Extract the [x, y] coordinate from the center of the cell holding the provided text.  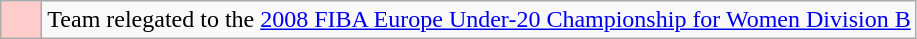
Team relegated to the 2008 FIBA Europe Under-20 Championship for Women Division B [479, 20]
